Return (X, Y) of the center of cell containing provided text 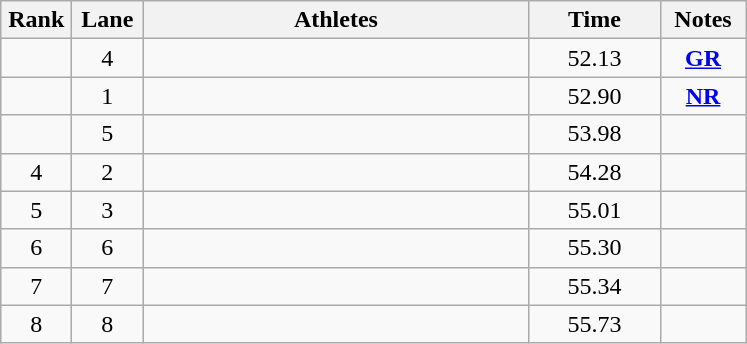
52.13 (594, 58)
3 (108, 210)
1 (108, 96)
55.30 (594, 248)
55.73 (594, 324)
52.90 (594, 96)
53.98 (594, 134)
Time (594, 20)
55.34 (594, 286)
GR (703, 58)
54.28 (594, 172)
Athletes (336, 20)
Rank (36, 20)
Notes (703, 20)
2 (108, 172)
NR (703, 96)
Lane (108, 20)
55.01 (594, 210)
